Determine the [X, Y] coordinate at the center of the cell enclosing the given text.  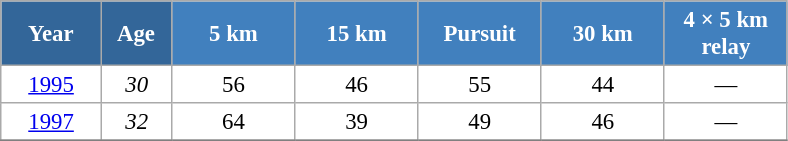
Age [136, 34]
30 [136, 85]
Year [52, 34]
49 [480, 122]
32 [136, 122]
44 [602, 85]
1997 [52, 122]
1995 [52, 85]
39 [356, 122]
30 km [602, 34]
4 × 5 km relay [726, 34]
Pursuit [480, 34]
55 [480, 85]
5 km [234, 34]
15 km [356, 34]
56 [234, 85]
64 [234, 122]
